Determine the (X, Y) coordinate at the center of the cell enclosing the given text.  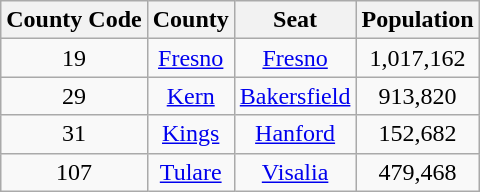
Kings (190, 134)
Tulare (190, 172)
19 (74, 58)
Visalia (295, 172)
31 (74, 134)
152,682 (418, 134)
Hanford (295, 134)
County Code (74, 20)
107 (74, 172)
1,017,162 (418, 58)
479,468 (418, 172)
Population (418, 20)
913,820 (418, 96)
County (190, 20)
29 (74, 96)
Bakersfield (295, 96)
Seat (295, 20)
Kern (190, 96)
